Provide the (x, y) coordinate of the cell's center where the given text is located.  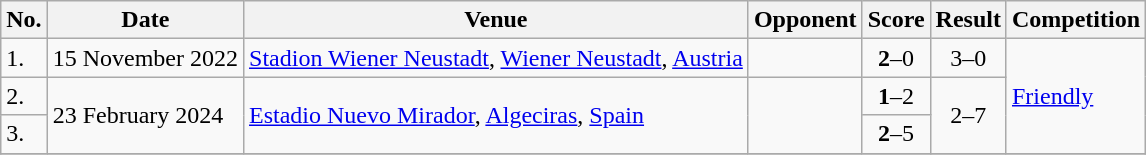
Venue (496, 20)
No. (24, 20)
Date (145, 20)
Opponent (805, 20)
2–7 (968, 115)
3–0 (968, 58)
2–5 (896, 134)
Stadion Wiener Neustadt, Wiener Neustadt, Austria (496, 58)
Estadio Nuevo Mirador, Algeciras, Spain (496, 115)
Score (896, 20)
3. (24, 134)
15 November 2022 (145, 58)
2. (24, 96)
Competition (1076, 20)
Result (968, 20)
23 February 2024 (145, 115)
Friendly (1076, 96)
2–0 (896, 58)
1. (24, 58)
1–2 (896, 96)
